Locate the cell with the specified text and output its [X, Y] center coordinate. 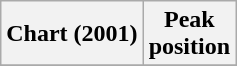
Peakposition [189, 34]
Chart (2001) [72, 34]
